Output the (x, y) coordinate of the center of the cell containing the given text.  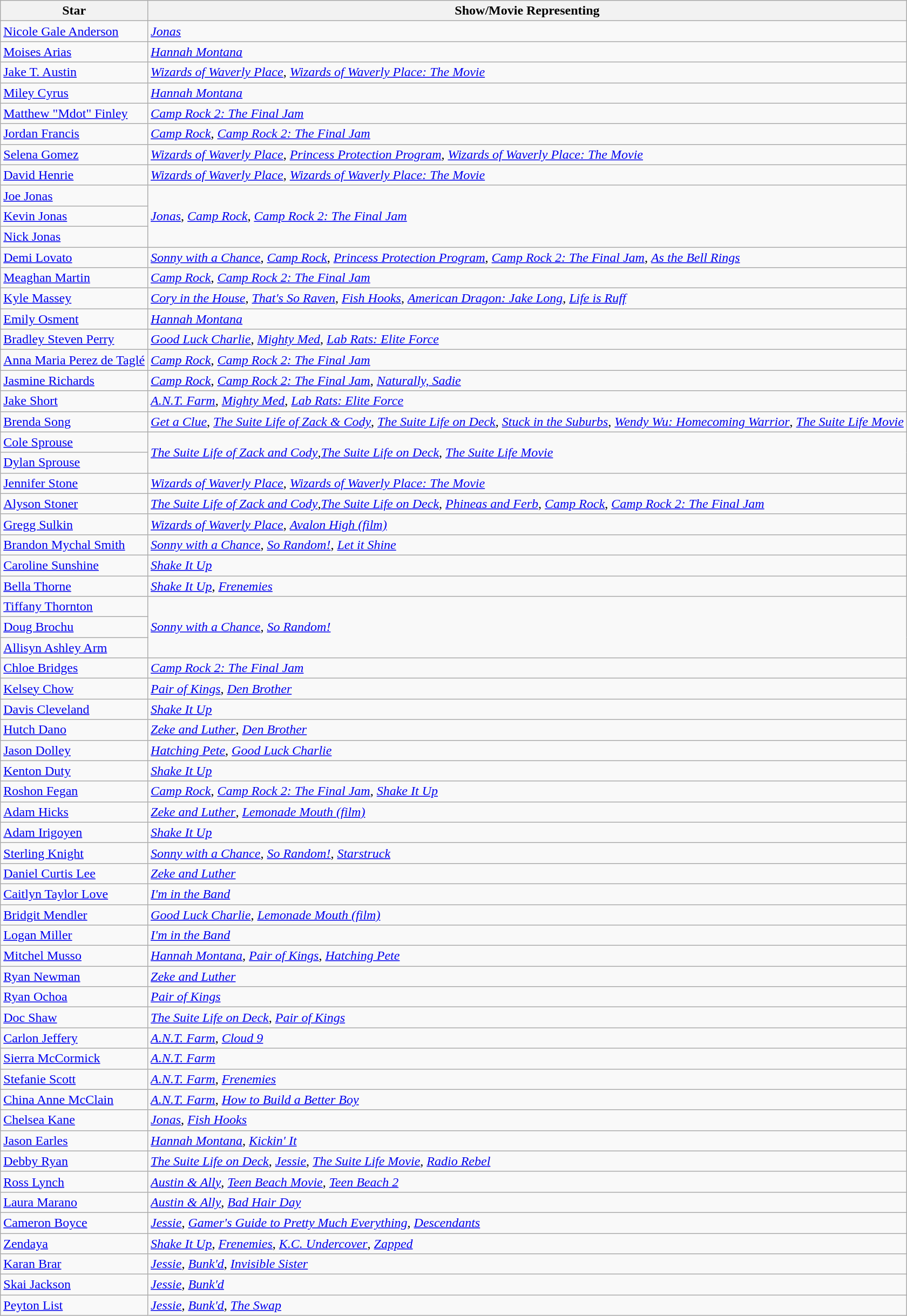
Sonny with a Chance, So Random! (527, 627)
Brenda Song (75, 422)
Get a Clue, The Suite Life of Zack & Cody, The Suite Life on Deck, Stuck in the Suburbs, Wendy Wu: Homecoming Warrior, The Suite Life Movie (527, 422)
Adam Hicks (75, 812)
Sonny with a Chance, So Random!, Let it Shine (527, 545)
Jessie, Gamer's Guide to Pretty Much Everything, Descendants (527, 1223)
Jasmine Richards (75, 381)
Sonny with a Chance, So Random!, Starstruck (527, 853)
Jennifer Stone (75, 483)
Bradley Steven Perry (75, 340)
Roshon Fegan (75, 791)
China Anne McClain (75, 1100)
Hatching Pete, Good Luck Charlie (527, 750)
Zeke and Luther, Den Brother (527, 730)
Wizards of Waverly Place, Avalon High (film) (527, 524)
A.N.T. Farm, How to Build a Better Boy (527, 1100)
The Suite Life of Zack and Cody,The Suite Life on Deck, The Suite Life Movie (527, 452)
Stefanie Scott (75, 1079)
Zendaya (75, 1243)
Kenton Duty (75, 771)
Shake It Up, Frenemies, K.C. Undercover, Zapped (527, 1243)
Bridgit Mendler (75, 915)
The Suite Life of Zack and Cody,The Suite Life on Deck, Phineas and Ferb, Camp Rock, Camp Rock 2: The Final Jam (527, 504)
Pair of Kings, Den Brother (527, 689)
Miley Cyrus (75, 93)
Ryan Ochoa (75, 997)
Alyson Stoner (75, 504)
Dylan Sprouse (75, 463)
Jonas, Fish Hooks (527, 1120)
Jessie, Bunk'd, Invisible Sister (527, 1264)
Meaghan Martin (75, 278)
Jonas, Camp Rock, Camp Rock 2: The Final Jam (527, 216)
Brandon Mychal Smith (75, 545)
Jake Short (75, 401)
Hutch Dano (75, 730)
Skai Jackson (75, 1285)
Doc Shaw (75, 1017)
Tiffany Thornton (75, 607)
Selena Gomez (75, 154)
Good Luck Charlie, Lemonade Mouth (film) (527, 915)
Cameron Boyce (75, 1223)
A.N.T. Farm, Cloud 9 (527, 1038)
Sierra McCormick (75, 1059)
Show/Movie Representing (527, 11)
Demi Lovato (75, 257)
Adam Irigoyen (75, 832)
Mitchel Musso (75, 956)
Logan Miller (75, 935)
Kelsey Chow (75, 689)
Sonny with a Chance, Camp Rock, Princess Protection Program, Camp Rock 2: The Final Jam, As the Bell Rings (527, 257)
Zeke and Luther, Lemonade Mouth (film) (527, 812)
Austin & Ally, Bad Hair Day (527, 1202)
Allisyn Ashley Arm (75, 648)
Kyle Massey (75, 299)
Karan Brar (75, 1264)
Laura Marano (75, 1202)
Camp Rock, Camp Rock 2: The Final Jam, Naturally, Sadie (527, 381)
Jake T. Austin (75, 72)
Jason Dolley (75, 750)
Nick Jonas (75, 236)
Hannah Montana, Kickin' It (527, 1141)
Jessie, Bunk'd (527, 1285)
Ross Lynch (75, 1182)
Wizards of Waverly Place, Princess Protection Program, Wizards of Waverly Place: The Movie (527, 154)
Anna Maria Perez de Taglé (75, 360)
Cory in the House, That's So Raven, Fish Hooks, American Dragon: Jake Long, Life is Ruff (527, 299)
The Suite Life on Deck, Pair of Kings (527, 1017)
Chelsea Kane (75, 1120)
Jason Earles (75, 1141)
Caroline Sunshine (75, 565)
Jessie, Bunk'd, The Swap (527, 1305)
Shake It Up, Frenemies (527, 586)
Star (75, 11)
Debby Ryan (75, 1161)
The Suite Life on Deck, Jessie, The Suite Life Movie, Radio Rebel (527, 1161)
Daniel Curtis Lee (75, 873)
Camp Rock, Camp Rock 2: The Final Jam, Shake It Up (527, 791)
Jordan Francis (75, 134)
Austin & Ally, Teen Beach Movie, Teen Beach 2 (527, 1182)
Kevin Jonas (75, 216)
Carlon Jeffery (75, 1038)
A.N.T. Farm, Frenemies (527, 1079)
Chloe Bridges (75, 668)
A.N.T. Farm (527, 1059)
Joe Jonas (75, 195)
Emily Osment (75, 319)
A.N.T. Farm, Mighty Med, Lab Rats: Elite Force (527, 401)
Doug Brochu (75, 627)
Moises Arias (75, 52)
Sterling Knight (75, 853)
Pair of Kings (527, 997)
Gregg Sulkin (75, 524)
David Henrie (75, 175)
Good Luck Charlie, Mighty Med, Lab Rats: Elite Force (527, 340)
Hannah Montana, Pair of Kings, Hatching Pete (527, 956)
Ryan Newman (75, 976)
Matthew "Mdot" Finley (75, 113)
Caitlyn Taylor Love (75, 894)
Peyton List (75, 1305)
Nicole Gale Anderson (75, 31)
Jonas (527, 31)
Davis Cleveland (75, 709)
Cole Sprouse (75, 442)
Bella Thorne (75, 586)
